Provide the [X, Y] coordinate of the cell's center where the given text is located.  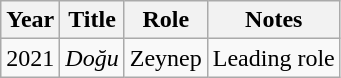
2021 [30, 58]
Notes [274, 20]
Leading role [274, 58]
Role [166, 20]
Title [92, 20]
Doğu [92, 58]
Year [30, 20]
Zeynep [166, 58]
